Detect which cell encompasses the target text, then output its (X, Y) center coordinate. 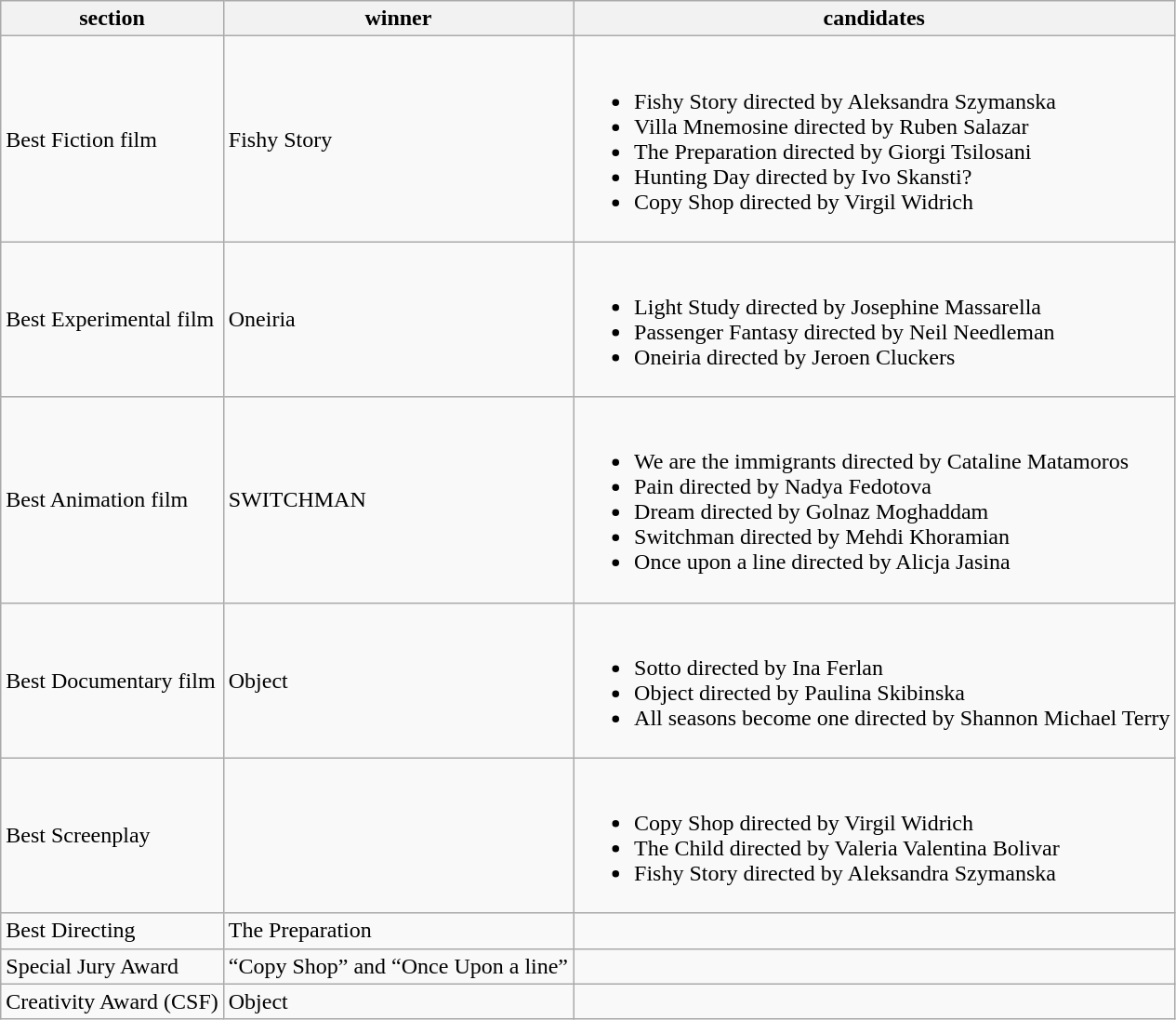
Best Screenplay (112, 835)
Light Study directed by Josephine MassarellaPassenger Fantasy directed by Neil NeedlemanOneiria directed by Jeroen Cluckers (874, 320)
candidates (874, 19)
Best Fiction film (112, 139)
Sotto directed by Ina FerlanObject directed by Paulina SkibinskaAll seasons become one directed by Shannon Michael Terry (874, 681)
Best Animation film (112, 500)
Copy Shop directed by Virgil WidrichThe Child directed by Valeria Valentina BolivarFishy Story directed by Aleksandra Szymanska (874, 835)
Oneiria (398, 320)
The Preparation (398, 931)
Creativity Award (CSF) (112, 1001)
section (112, 19)
Best Directing (112, 931)
Best Documentary film (112, 681)
Best Experimental film (112, 320)
Special Jury Award (112, 966)
“Copy Shop” and “Once Upon a line” (398, 966)
Fishy Story (398, 139)
SWITCHMAN (398, 500)
winner (398, 19)
